Return [x, y] of the center of cell containing provided text 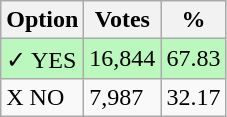
Option [42, 20]
Votes [122, 20]
✓ YES [42, 59]
X NO [42, 97]
% [194, 20]
16,844 [122, 59]
7,987 [122, 97]
67.83 [194, 59]
32.17 [194, 97]
